Pinpoint the cell where the given text exists, returning its [X, Y] midpoint coordinate. 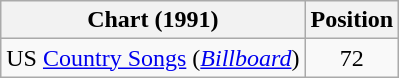
Chart (1991) [153, 20]
72 [352, 58]
Position [352, 20]
US Country Songs (Billboard) [153, 58]
